Detect which cell encompasses the target text, then output its [x, y] center coordinate. 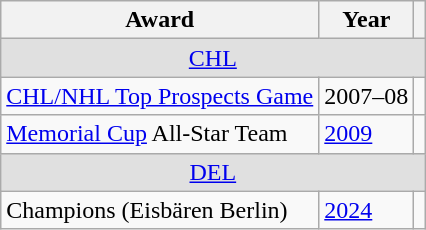
2009 [366, 134]
Award [160, 20]
2024 [366, 210]
Memorial Cup All-Star Team [160, 134]
CHL/NHL Top Prospects Game [160, 96]
2007–08 [366, 96]
CHL [213, 58]
Year [366, 20]
DEL [213, 172]
Champions (Eisbären Berlin) [160, 210]
